Find where the given text appears and provide that cell's center as (X, Y) coordinate. 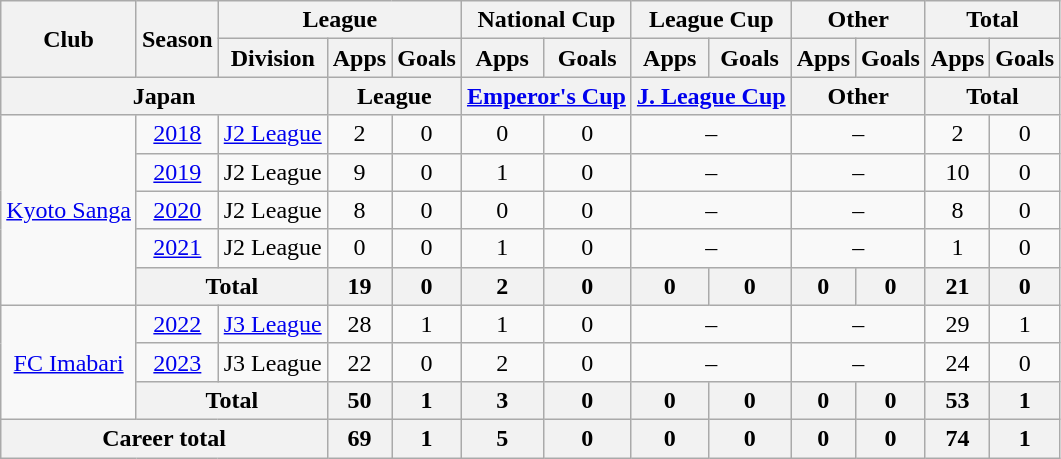
Kyoto Sanga (69, 210)
2023 (177, 362)
74 (957, 438)
21 (957, 286)
9 (359, 172)
2021 (177, 248)
2018 (177, 134)
29 (957, 324)
National Cup (546, 20)
J. League Cup (711, 96)
FC Imabari (69, 362)
3 (502, 400)
2019 (177, 172)
Division (272, 58)
19 (359, 286)
69 (359, 438)
5 (502, 438)
Emperor's Cup (546, 96)
Season (177, 39)
League Cup (711, 20)
24 (957, 362)
10 (957, 172)
Career total (164, 438)
50 (359, 400)
53 (957, 400)
28 (359, 324)
Japan (164, 96)
2020 (177, 210)
Club (69, 39)
22 (359, 362)
2022 (177, 324)
